Find where the given text appears and provide that cell's center as (X, Y) coordinate. 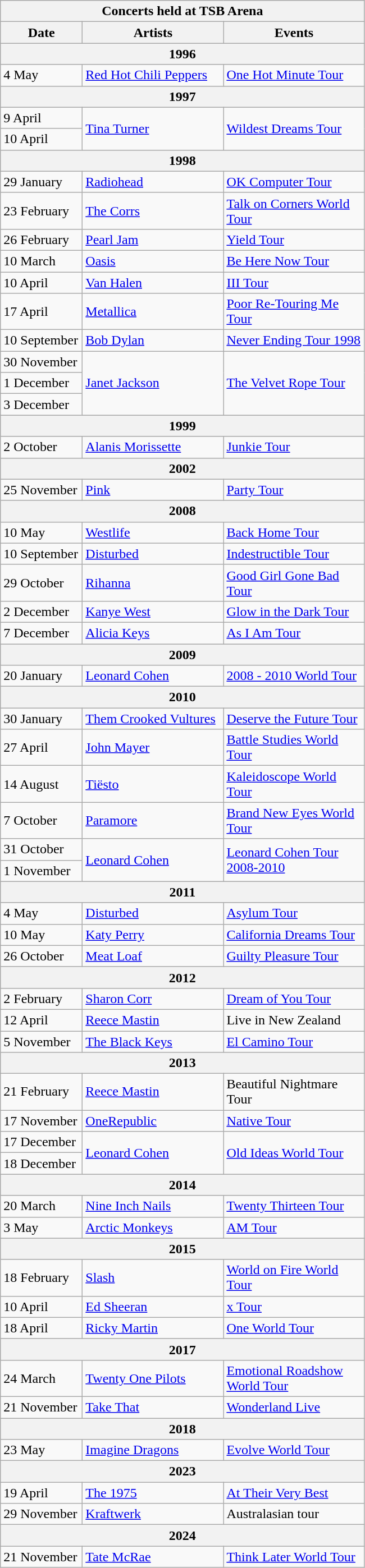
Native Tour (294, 1121)
2008 (182, 511)
Pink (153, 490)
At Their Very Best (294, 1493)
3 May (42, 1227)
2014 (182, 1185)
OneRepublic (153, 1121)
Ricky Martin (153, 1328)
Old Ideas World Tour (294, 1153)
Party Tour (294, 490)
1 December (42, 383)
Artists (153, 33)
Wildest Dreams Tour (294, 128)
Pearl Jam (153, 240)
Sharon Corr (153, 999)
The 1975 (153, 1493)
10 March (42, 261)
2017 (182, 1349)
Bob Dylan (153, 341)
California Dreams Tour (294, 935)
Talk on Corners World Tour (294, 211)
31 October (42, 849)
Wonderland Live (294, 1407)
Date (42, 33)
7 December (42, 633)
1997 (182, 96)
Guilty Pleasure Tour (294, 956)
Van Halen (153, 282)
2015 (182, 1249)
27 April (42, 747)
Janet Jackson (153, 383)
One Hot Minute Tour (294, 75)
25 November (42, 490)
2011 (182, 892)
18 April (42, 1328)
Rihanna (153, 582)
Ed Sheeran (153, 1307)
17 April (42, 312)
26 February (42, 240)
Evolve World Tour (294, 1450)
Them Crooked Vultures (153, 719)
Never Ending Tour 1998 (294, 341)
OK Computer Tour (294, 182)
26 October (42, 956)
18 February (42, 1278)
23 May (42, 1450)
Live in New Zealand (294, 1020)
9 April (42, 118)
1996 (182, 54)
Glow in the Dark Tour (294, 611)
Dream of You Tour (294, 999)
5 November (42, 1042)
18 December (42, 1164)
III Tour (294, 282)
19 April (42, 1493)
Tiësto (153, 784)
Concerts held at TSB Arena (182, 11)
Emotional Roadshow World Tour (294, 1378)
Indestructible Tour (294, 554)
Radiohead (153, 182)
Brand New Eyes World Tour (294, 820)
Leonard Cohen Tour 2008-2010 (294, 860)
x Tour (294, 1307)
2 October (42, 447)
1998 (182, 160)
Kanye West (153, 611)
Westlife (153, 532)
17 November (42, 1121)
Deserve the Future Tour (294, 719)
Alanis Morissette (153, 447)
Alicia Keys (153, 633)
Metallica (153, 312)
Good Girl Gone Bad Tour (294, 582)
1 November (42, 871)
2009 (182, 655)
Asylum Tour (294, 913)
Australasian tour (294, 1514)
Think Later World Tour (294, 1557)
Kaleidoscope World Tour (294, 784)
14 August (42, 784)
Tate McRae (153, 1557)
Beautiful Nightmare Tour (294, 1092)
30 November (42, 362)
20 January (42, 676)
Slash (153, 1278)
2023 (182, 1472)
24 March (42, 1378)
Yield Tour (294, 240)
30 January (42, 719)
7 October (42, 820)
Battle Studies World Tour (294, 747)
Oasis (153, 261)
One World Tour (294, 1328)
The Black Keys (153, 1042)
Back Home Tour (294, 532)
2008 - 2010 World Tour (294, 676)
Red Hot Chili Peppers (153, 75)
2002 (182, 468)
Paramore (153, 820)
2013 (182, 1063)
Events (294, 33)
29 January (42, 182)
AM Tour (294, 1227)
Imagine Dragons (153, 1450)
Poor Re-Touring Me Tour (294, 312)
John Mayer (153, 747)
29 November (42, 1514)
Katy Perry (153, 935)
Take That (153, 1407)
2024 (182, 1535)
12 April (42, 1020)
23 February (42, 211)
As I Am Tour (294, 633)
3 December (42, 404)
2010 (182, 697)
El Camino Tour (294, 1042)
2018 (182, 1429)
Be Here Now Tour (294, 261)
2 February (42, 999)
The Corrs (153, 211)
2 December (42, 611)
World on Fire World Tour (294, 1278)
21 February (42, 1092)
Kraftwerk (153, 1514)
The Velvet Rope Tour (294, 383)
Twenty One Pilots (153, 1378)
Nine Inch Nails (153, 1206)
1999 (182, 426)
Twenty Thirteen Tour (294, 1206)
29 October (42, 582)
Junkie Tour (294, 447)
Tina Turner (153, 128)
17 December (42, 1142)
20 March (42, 1206)
Meat Loaf (153, 956)
2012 (182, 977)
Arctic Monkeys (153, 1227)
